Extract the (X, Y) coordinate from the center of the cell holding the provided text.  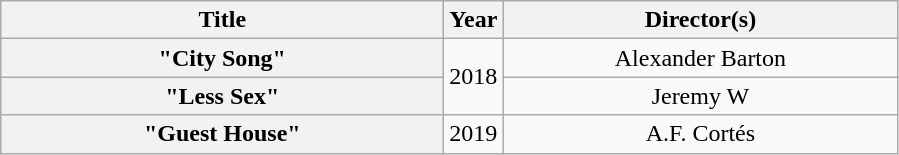
Director(s) (700, 20)
Year (474, 20)
Alexander Barton (700, 58)
"City Song" (222, 58)
"Guest House" (222, 134)
A.F. Cortés (700, 134)
2018 (474, 77)
2019 (474, 134)
Jeremy W (700, 96)
Title (222, 20)
"Less Sex" (222, 96)
